Search for the cell housing the specified text and yield its (X, Y) center coordinate. 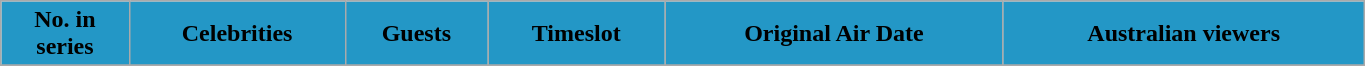
Original Air Date (834, 34)
Australian viewers (1184, 34)
Guests (416, 34)
Timeslot (576, 34)
No. inseries (65, 34)
Celebrities (237, 34)
